Find where the given text appears and provide that cell's center as (x, y) coordinate. 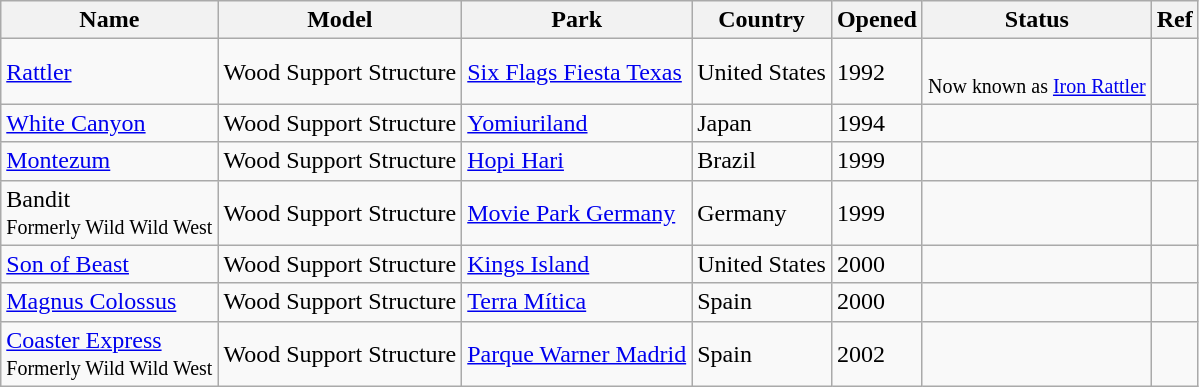
Germany (762, 212)
Coaster ExpressFormerly Wild Wild West (110, 354)
BanditFormerly Wild Wild West (110, 212)
Son of Beast (110, 264)
White Canyon (110, 123)
Country (762, 20)
Yomiuriland (577, 123)
Park (577, 20)
Japan (762, 123)
Opened (876, 20)
Movie Park Germany (577, 212)
Hopi Hari (577, 161)
Montezum (110, 161)
Ref (1174, 20)
Parque Warner Madrid (577, 354)
Magnus Colossus (110, 302)
2002 (876, 354)
Name (110, 20)
1994 (876, 123)
Rattler (110, 72)
Terra Mítica (577, 302)
Model (340, 20)
Status (1036, 20)
Now known as Iron Rattler (1036, 72)
Six Flags Fiesta Texas (577, 72)
Brazil (762, 161)
1992 (876, 72)
Kings Island (577, 264)
